For the text-containing cell, return its midpoint in (x, y) coordinate format. 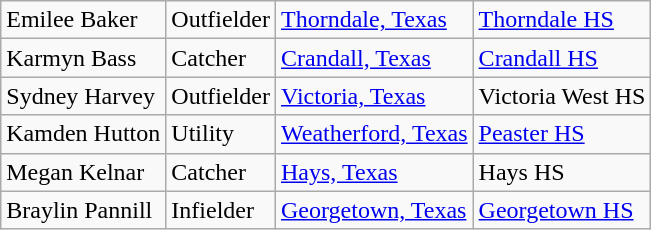
Emilee Baker (84, 20)
Infielder (221, 210)
Thorndale HS (562, 20)
Weatherford, Texas (374, 134)
Hays HS (562, 172)
Peaster HS (562, 134)
Crandall, Texas (374, 58)
Kamden Hutton (84, 134)
Megan Kelnar (84, 172)
Hays, Texas (374, 172)
Victoria, Texas (374, 96)
Sydney Harvey (84, 96)
Georgetown HS (562, 210)
Karmyn Bass (84, 58)
Thorndale, Texas (374, 20)
Victoria West HS (562, 96)
Braylin Pannill (84, 210)
Georgetown, Texas (374, 210)
Utility (221, 134)
Crandall HS (562, 58)
